Find where the given text appears and provide that cell's center as [X, Y] coordinate. 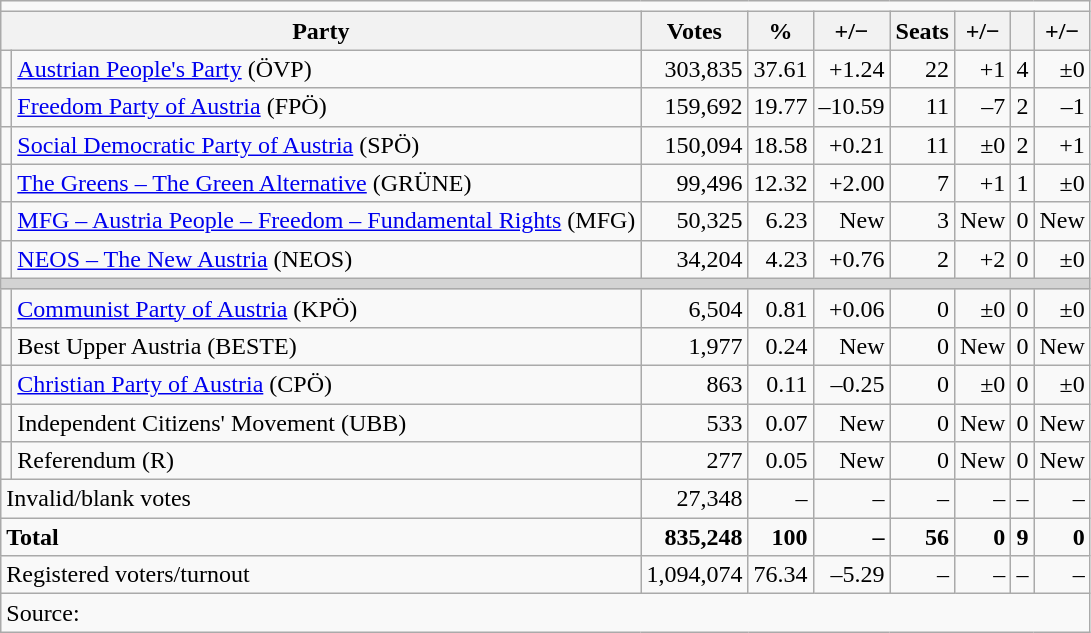
56 [922, 537]
Referendum (R) [326, 461]
100 [780, 537]
Best Upper Austria (BESTE) [326, 346]
835,248 [694, 537]
Invalid/blank votes [321, 499]
Social Democratic Party of Austria (SPÖ) [326, 145]
6,504 [694, 308]
6.23 [780, 221]
150,094 [694, 145]
37.61 [780, 69]
Seats [922, 31]
–10.59 [852, 107]
9 [1022, 537]
12.32 [780, 183]
99,496 [694, 183]
+0.06 [852, 308]
0.07 [780, 423]
0.05 [780, 461]
3 [922, 221]
–7 [982, 107]
+0.76 [852, 259]
Freedom Party of Austria (FPÖ) [326, 107]
1,094,074 [694, 575]
+2 [982, 259]
50,325 [694, 221]
Austrian People's Party (ÖVP) [326, 69]
19.77 [780, 107]
4 [1022, 69]
Votes [694, 31]
+2.00 [852, 183]
Communist Party of Austria (KPÖ) [326, 308]
–0.25 [852, 384]
+0.21 [852, 145]
18.58 [780, 145]
0.81 [780, 308]
Source: [546, 613]
–5.29 [852, 575]
+1.24 [852, 69]
% [780, 31]
533 [694, 423]
Party [321, 31]
303,835 [694, 69]
1 [1022, 183]
1,977 [694, 346]
Registered voters/turnout [321, 575]
Total [321, 537]
27,348 [694, 499]
The Greens – The Green Alternative (GRÜNE) [326, 183]
0.24 [780, 346]
MFG – Austria People – Freedom – Fundamental Rights (MFG) [326, 221]
277 [694, 461]
22 [922, 69]
Christian Party of Austria (CPÖ) [326, 384]
NEOS – The New Austria (NEOS) [326, 259]
4.23 [780, 259]
7 [922, 183]
34,204 [694, 259]
863 [694, 384]
0.11 [780, 384]
Independent Citizens' Movement (UBB) [326, 423]
76.34 [780, 575]
–1 [1062, 107]
159,692 [694, 107]
